From the cell containing the given text, extract its center point as [X, Y] coordinate. 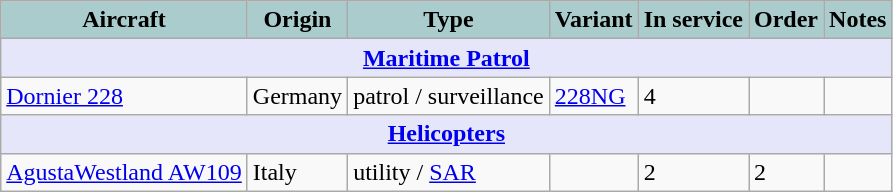
Origin [297, 20]
In service [693, 20]
Italy [297, 172]
patrol / surveillance [449, 96]
Aircraft [124, 20]
Order [786, 20]
4 [693, 96]
Notes [858, 20]
Maritime Patrol [446, 58]
utility / SAR [449, 172]
Type [449, 20]
Variant [594, 20]
AgustaWestland AW109 [124, 172]
Germany [297, 96]
228NG [594, 96]
Helicopters [446, 134]
Dornier 228 [124, 96]
